Return the (X, Y) coordinate for the center point of the cell that contains the specified text.  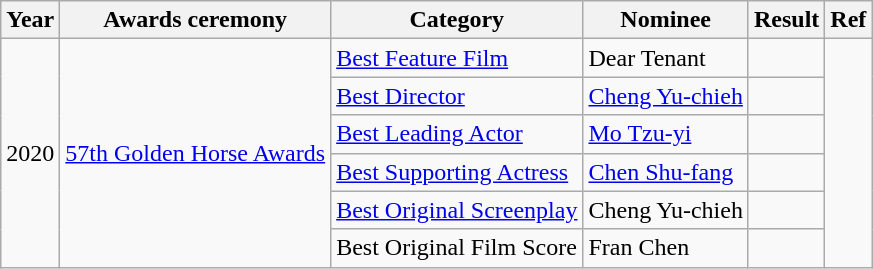
Fran Chen (666, 248)
Year (30, 20)
57th Golden Horse Awards (196, 153)
Best Feature Film (457, 58)
Dear Tenant (666, 58)
Best Director (457, 96)
Awards ceremony (196, 20)
Ref (848, 20)
Best Original Screenplay (457, 210)
Nominee (666, 20)
Mo Tzu-yi (666, 134)
Best Leading Actor (457, 134)
Category (457, 20)
2020 (30, 153)
Result (786, 20)
Chen Shu-fang (666, 172)
Best Original Film Score (457, 248)
Best Supporting Actress (457, 172)
